From the cell containing the given text, extract its center point as (x, y) coordinate. 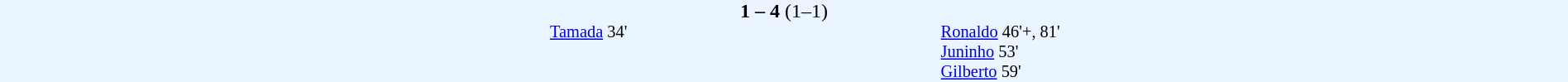
Tamada 34' (313, 32)
Gilberto 59' (1255, 72)
Ronaldo 46'+, 81' (1255, 32)
Juninho 53' (1255, 52)
1 – 4 (1–1) (784, 12)
